Find where the given text appears and provide that cell's center as [X, Y] coordinate. 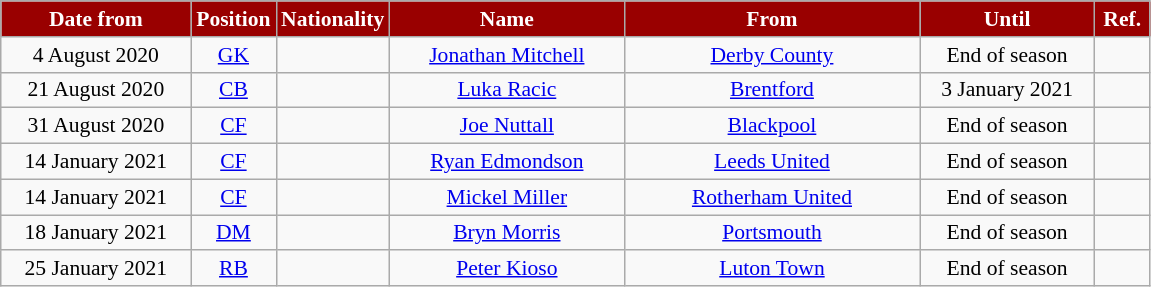
25 January 2021 [96, 269]
CB [234, 90]
Portsmouth [772, 233]
Joe Nuttall [506, 126]
Jonathan Mitchell [506, 55]
GK [234, 55]
Mickel Miller [506, 197]
Date from [96, 19]
RB [234, 269]
Peter Kioso [506, 269]
Brentford [772, 90]
Rotherham United [772, 197]
Bryn Morris [506, 233]
Blackpool [772, 126]
Position [234, 19]
Derby County [772, 55]
Luka Racic [506, 90]
21 August 2020 [96, 90]
4 August 2020 [96, 55]
Ref. [1122, 19]
Nationality [332, 19]
From [772, 19]
3 January 2021 [1008, 90]
DM [234, 233]
Until [1008, 19]
Ryan Edmondson [506, 162]
18 January 2021 [96, 233]
Luton Town [772, 269]
Leeds United [772, 162]
Name [506, 19]
31 August 2020 [96, 126]
